For the text-containing cell, return its midpoint in (X, Y) coordinate format. 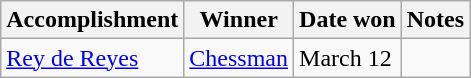
Accomplishment (92, 20)
Notes (435, 20)
Date won (348, 20)
March 12 (348, 58)
Rey de Reyes (92, 58)
Chessman (239, 58)
Winner (239, 20)
